Provide the (X, Y) coordinate of the cell's center where the given text is located.  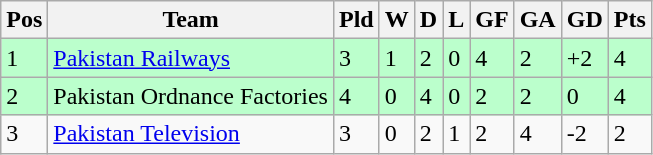
+2 (584, 58)
D (428, 20)
Pos (24, 20)
GD (584, 20)
GF (492, 20)
Pld (356, 20)
Pakistan Ordnance Factories (191, 96)
Pts (630, 20)
Team (191, 20)
W (396, 20)
Pakistan Railways (191, 58)
Pakistan Television (191, 134)
L (456, 20)
GA (538, 20)
-2 (584, 134)
